Detect which cell encompasses the target text, then output its [X, Y] center coordinate. 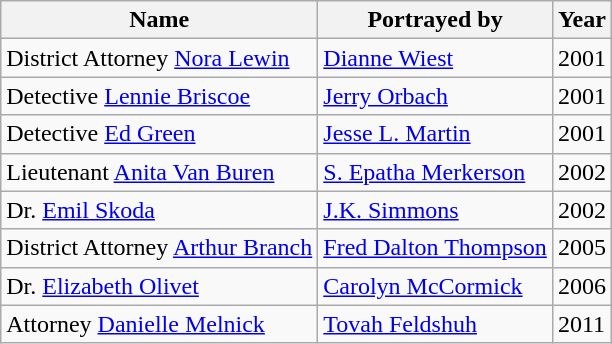
Detective Lennie Briscoe [160, 96]
Lieutenant Anita Van Buren [160, 172]
Jesse L. Martin [436, 134]
2011 [582, 324]
Dr. Elizabeth Olivet [160, 286]
Name [160, 20]
Dr. Emil Skoda [160, 210]
2006 [582, 286]
District Attorney Nora Lewin [160, 58]
Tovah Feldshuh [436, 324]
Detective Ed Green [160, 134]
Attorney Danielle Melnick [160, 324]
Jerry Orbach [436, 96]
Year [582, 20]
2005 [582, 248]
J.K. Simmons [436, 210]
S. Epatha Merkerson [436, 172]
Carolyn McCormick [436, 286]
Dianne Wiest [436, 58]
Portrayed by [436, 20]
District Attorney Arthur Branch [160, 248]
Fred Dalton Thompson [436, 248]
